Identify which cell holds the provided text, then report its [x, y] central coordinate. 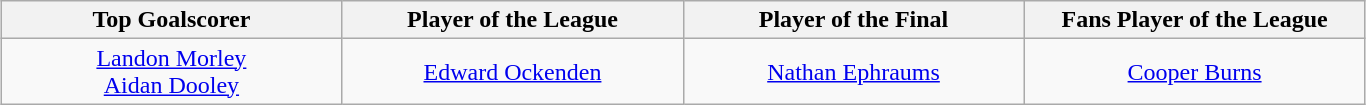
Player of the League [512, 20]
Landon Morley Aidan Dooley [172, 72]
Top Goalscorer [172, 20]
Edward Ockenden [512, 72]
Player of the Final [854, 20]
Cooper Burns [1194, 72]
Fans Player of the League [1194, 20]
Nathan Ephraums [854, 72]
